Return the (X, Y) coordinate for the center point of the cell that contains the specified text.  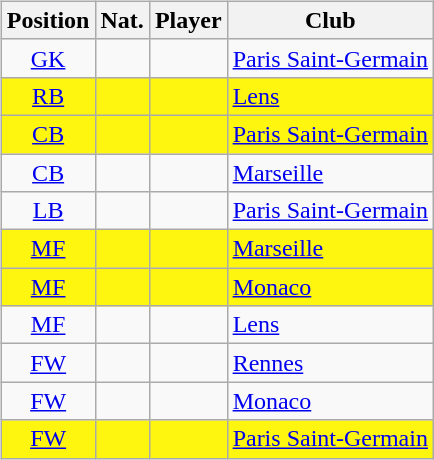
GK (48, 58)
Player (188, 20)
RB (48, 96)
Rennes (330, 363)
Club (330, 20)
LB (48, 211)
Position (48, 20)
Nat. (122, 20)
